Provide the [x, y] coordinate of the cell's center where the given text is located.  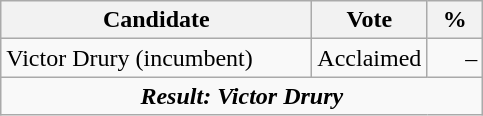
Candidate [156, 20]
– [455, 58]
Acclaimed [370, 58]
Vote [370, 20]
Victor Drury (incumbent) [156, 58]
% [455, 20]
Result: Victor Drury [242, 96]
